Locate the cell with the specified text and output its [x, y] center coordinate. 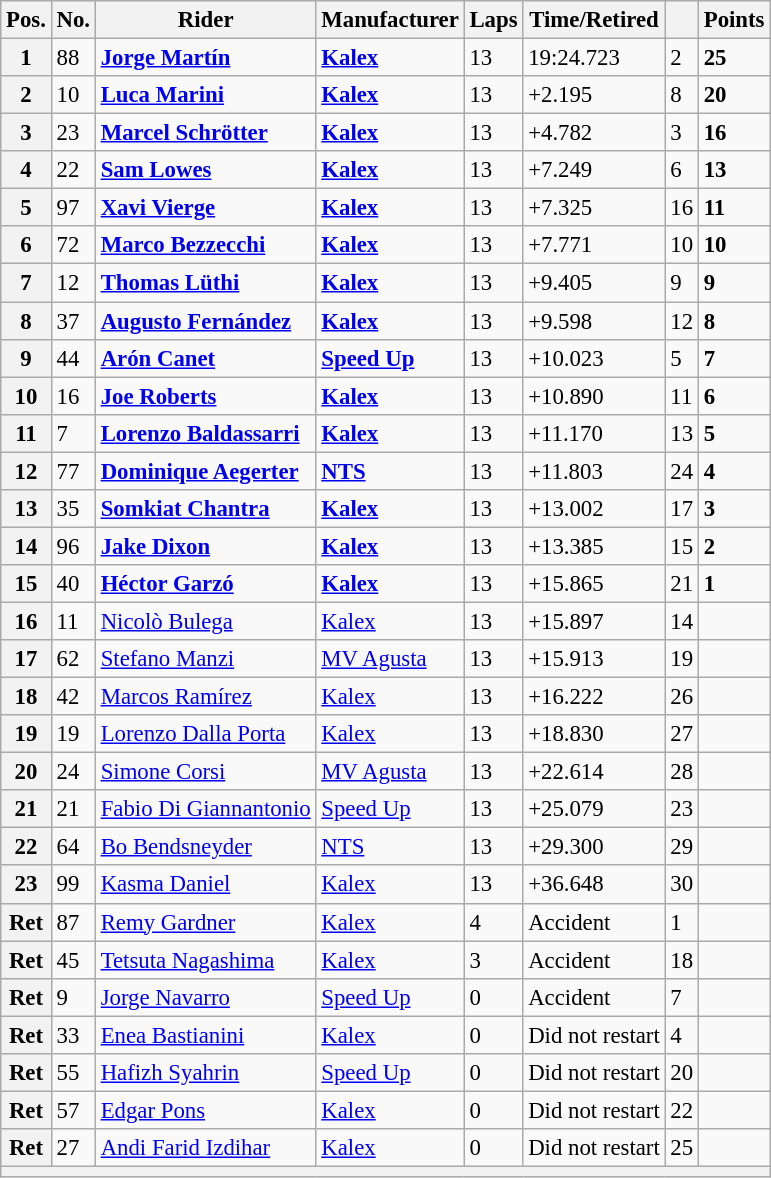
+15.865 [594, 584]
Thomas Lüthi [206, 283]
Jorge Navarro [206, 997]
44 [73, 358]
Time/Retired [594, 20]
+7.325 [594, 208]
45 [73, 960]
Fabio Di Giannantonio [206, 809]
Kasma Daniel [206, 885]
87 [73, 922]
Points [734, 20]
Joe Roberts [206, 396]
Andi Farid Izdihar [206, 1148]
30 [682, 885]
Rider [206, 20]
35 [73, 509]
Héctor Garzó [206, 584]
+2.195 [594, 95]
Pos. [26, 20]
37 [73, 321]
Bo Bendsneyder [206, 847]
40 [73, 584]
+10.890 [594, 396]
77 [73, 471]
Xavi Vierge [206, 208]
Hafizh Syahrin [206, 1073]
Jake Dixon [206, 546]
99 [73, 885]
+11.170 [594, 433]
Arón Canet [206, 358]
62 [73, 659]
Enea Bastianini [206, 1035]
+10.023 [594, 358]
Lorenzo Baldassarri [206, 433]
88 [73, 58]
+13.002 [594, 509]
Remy Gardner [206, 922]
Dominique Aegerter [206, 471]
96 [73, 546]
64 [73, 847]
19:24.723 [594, 58]
Manufacturer [390, 20]
Stefano Manzi [206, 659]
Marco Bezzecchi [206, 245]
57 [73, 1110]
Sam Lowes [206, 170]
28 [682, 772]
Luca Marini [206, 95]
+29.300 [594, 847]
Laps [494, 20]
Tetsuta Nagashima [206, 960]
Simone Corsi [206, 772]
+13.385 [594, 546]
+9.598 [594, 321]
72 [73, 245]
+36.648 [594, 885]
+15.913 [594, 659]
Marcos Ramírez [206, 697]
Jorge Martín [206, 58]
Edgar Pons [206, 1110]
33 [73, 1035]
Somkiat Chantra [206, 509]
+4.782 [594, 133]
+7.771 [594, 245]
+11.803 [594, 471]
Nicolò Bulega [206, 621]
+7.249 [594, 170]
+15.897 [594, 621]
42 [73, 697]
+22.614 [594, 772]
+9.405 [594, 283]
Augusto Fernández [206, 321]
26 [682, 697]
No. [73, 20]
Lorenzo Dalla Porta [206, 734]
+18.830 [594, 734]
+16.222 [594, 697]
97 [73, 208]
Marcel Schrötter [206, 133]
+25.079 [594, 809]
29 [682, 847]
55 [73, 1073]
